Determine the [x, y] coordinate at the center of the cell enclosing the given text.  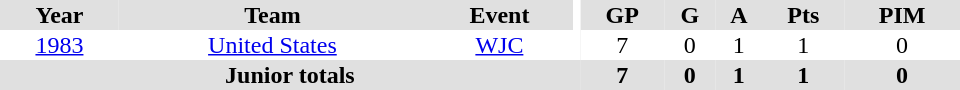
Junior totals [290, 75]
WJC [500, 45]
PIM [902, 15]
A [738, 15]
United States [272, 45]
Team [272, 15]
G [690, 15]
Pts [804, 15]
Year [60, 15]
GP [622, 15]
1983 [60, 45]
Event [500, 15]
